Extract the (X, Y) coordinate from the center of the cell holding the provided text.  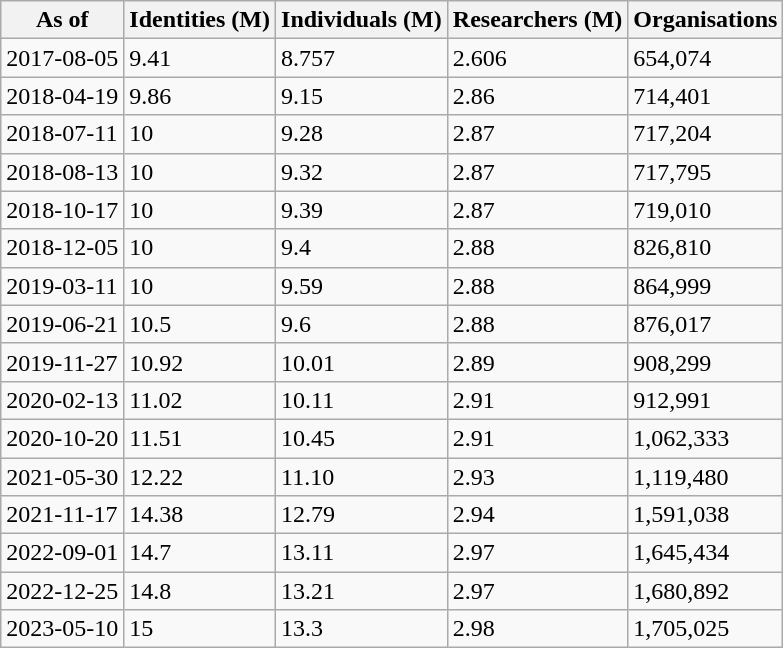
2018-08-13 (62, 172)
9.32 (362, 172)
15 (200, 629)
13.21 (362, 591)
2.89 (538, 362)
714,401 (706, 96)
14.8 (200, 591)
9.6 (362, 324)
1,062,333 (706, 438)
2.98 (538, 629)
1,680,892 (706, 591)
2018-04-19 (62, 96)
13.11 (362, 553)
2021-11-17 (62, 515)
9.59 (362, 286)
2020-02-13 (62, 400)
2020-10-20 (62, 438)
As of (62, 20)
2018-10-17 (62, 210)
14.7 (200, 553)
9.15 (362, 96)
10.92 (200, 362)
912,991 (706, 400)
2022-12-25 (62, 591)
2.94 (538, 515)
9.86 (200, 96)
1,645,434 (706, 553)
2023-05-10 (62, 629)
2017-08-05 (62, 58)
12.79 (362, 515)
717,204 (706, 134)
2018-07-11 (62, 134)
2019-11-27 (62, 362)
10.01 (362, 362)
14.38 (200, 515)
2021-05-30 (62, 477)
11.02 (200, 400)
1,591,038 (706, 515)
717,795 (706, 172)
654,074 (706, 58)
11.51 (200, 438)
9.4 (362, 248)
2.93 (538, 477)
10.11 (362, 400)
9.41 (200, 58)
12.22 (200, 477)
2022-09-01 (62, 553)
864,999 (706, 286)
719,010 (706, 210)
10.45 (362, 438)
908,299 (706, 362)
Individuals (M) (362, 20)
9.28 (362, 134)
2018-12-05 (62, 248)
13.3 (362, 629)
Identities (M) (200, 20)
2019-03-11 (62, 286)
2019-06-21 (62, 324)
2.606 (538, 58)
8.757 (362, 58)
Researchers (M) (538, 20)
9.39 (362, 210)
2.86 (538, 96)
Organisations (706, 20)
11.10 (362, 477)
876,017 (706, 324)
10.5 (200, 324)
1,705,025 (706, 629)
1,119,480 (706, 477)
826,810 (706, 248)
